Search for the cell housing the specified text and yield its [x, y] center coordinate. 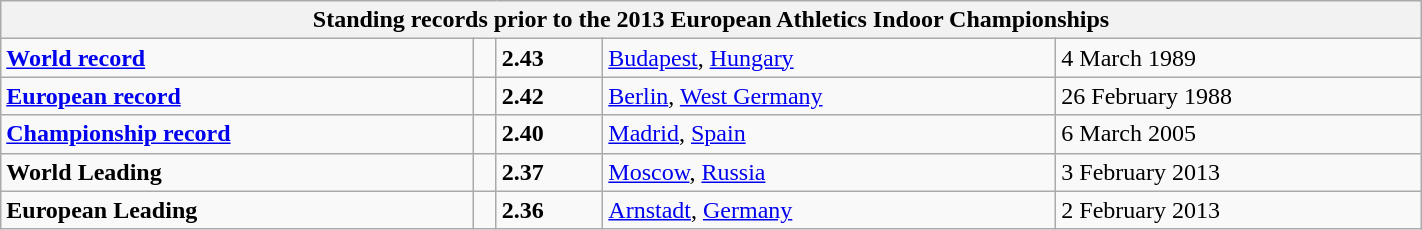
World Leading [238, 172]
Arnstadt, Germany [830, 210]
2.37 [550, 172]
European record [238, 96]
2.36 [550, 210]
Championship record [238, 134]
6 March 2005 [1238, 134]
2.43 [550, 58]
Standing records prior to the 2013 European Athletics Indoor Championships [711, 20]
4 March 1989 [1238, 58]
2.40 [550, 134]
2 February 2013 [1238, 210]
Berlin, West Germany [830, 96]
3 February 2013 [1238, 172]
Budapest, Hungary [830, 58]
European Leading [238, 210]
Moscow, Russia [830, 172]
Madrid, Spain [830, 134]
World record [238, 58]
2.42 [550, 96]
26 February 1988 [1238, 96]
